Provide the [x, y] coordinate of the cell's center where the given text is located.  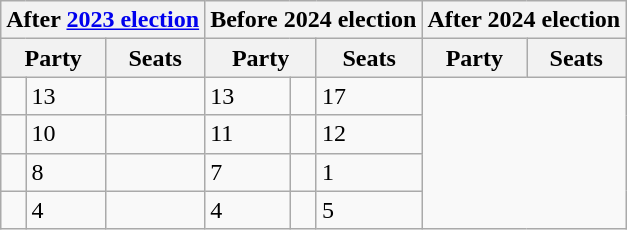
17 [368, 96]
8 [66, 172]
After 2024 election [524, 20]
10 [66, 134]
12 [368, 134]
7 [248, 172]
1 [368, 172]
After 2023 election [103, 20]
Before 2024 election [314, 20]
5 [368, 210]
11 [248, 134]
